Scan for the cell matching the given text and deliver its [x, y] coordinate at center. 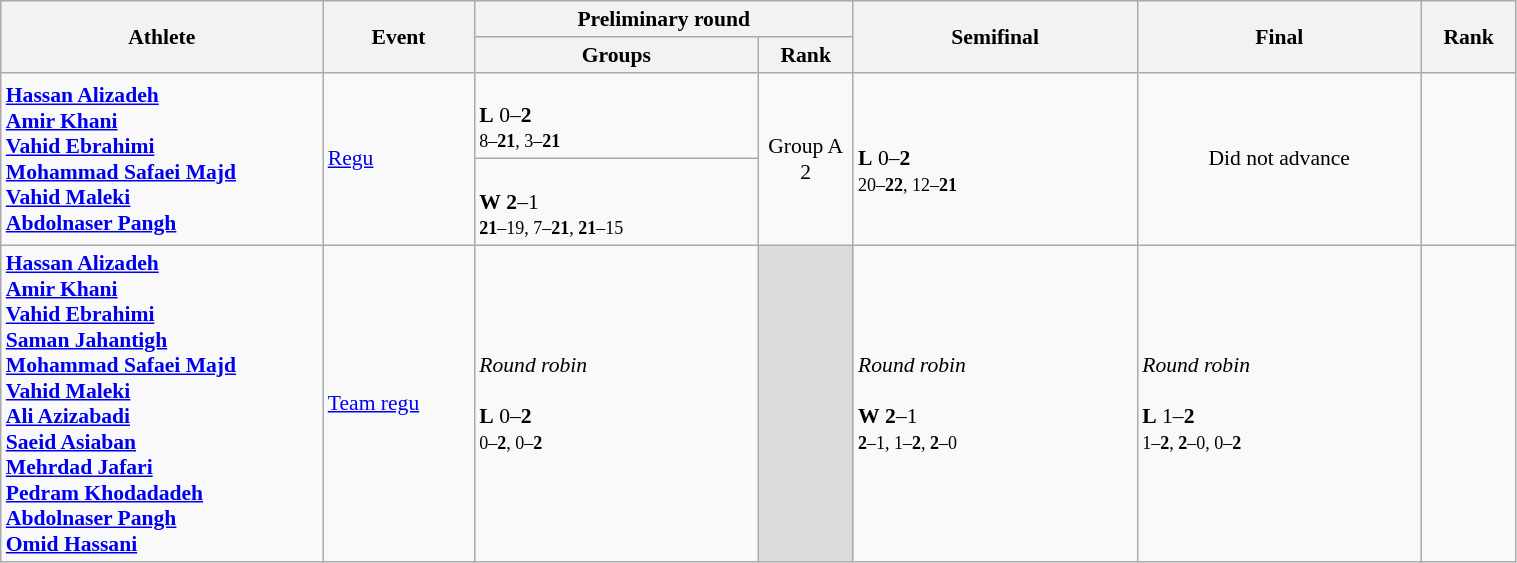
L 0–220–22, 12–21 [995, 158]
Team regu [399, 404]
Athlete [162, 36]
Round robinW 2–12–1, 1–2, 2–0 [995, 404]
Did not advance [1279, 158]
Group A2 [806, 158]
Regu [399, 158]
Semifinal [995, 36]
Groups [616, 55]
W 2–121–19, 7–21, 21–15 [616, 202]
Preliminary round [664, 19]
Event [399, 36]
Hassan AlizadehAmir KhaniVahid EbrahimiMohammad Safaei MajdVahid MalekiAbdolnaser Pangh [162, 158]
L 0–28–21, 3–21 [616, 116]
Round robinL 0–20–2, 0–2 [616, 404]
Round robinL 1–21–2, 2–0, 0–2 [1279, 404]
Final [1279, 36]
